Extract the (x, y) coordinate from the center of the cell holding the provided text.  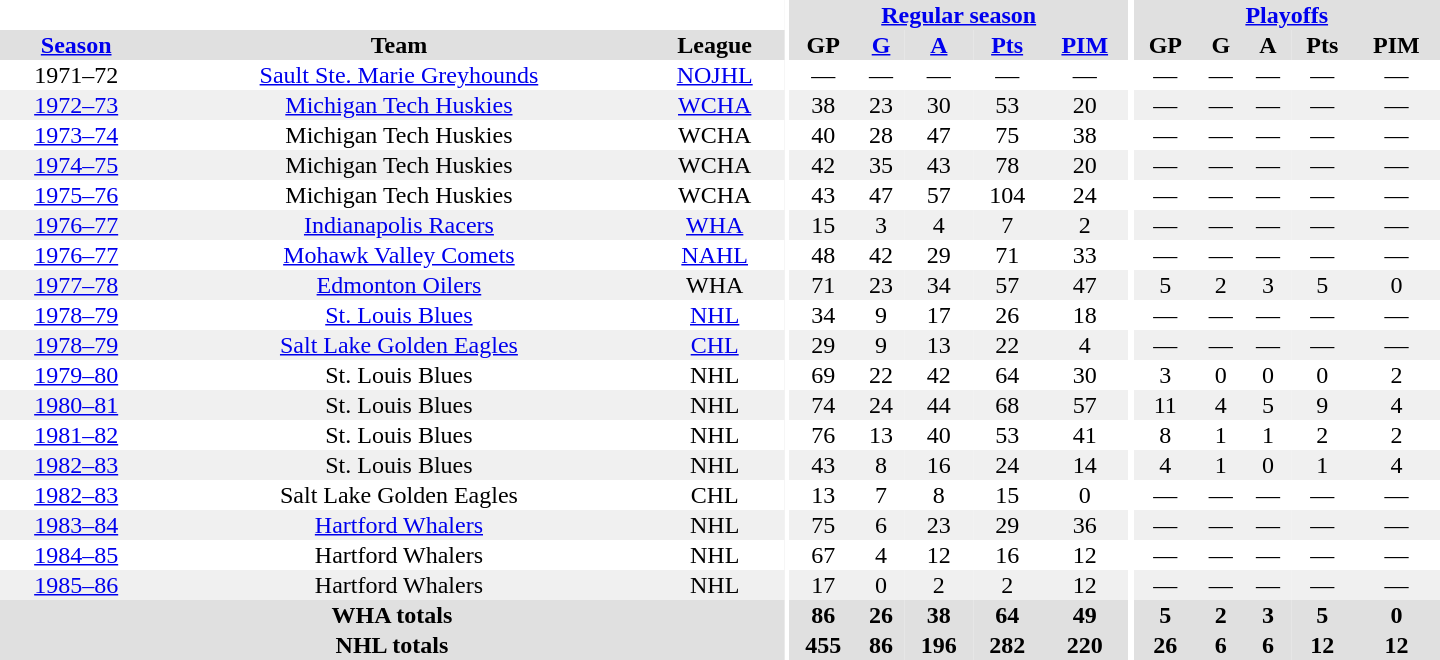
Edmonton Oilers (398, 285)
14 (1084, 465)
1973–74 (76, 135)
1971–72 (76, 75)
Team (398, 45)
49 (1084, 615)
68 (1007, 405)
Mohawk Valley Comets (398, 255)
48 (823, 255)
196 (939, 645)
67 (823, 555)
44 (939, 405)
Season (76, 45)
28 (880, 135)
36 (1084, 525)
1974–75 (76, 165)
1979–80 (76, 375)
282 (1007, 645)
1984–85 (76, 555)
NHL totals (392, 645)
1985–86 (76, 585)
18 (1084, 315)
Regular season (958, 15)
220 (1084, 645)
76 (823, 435)
1972–73 (76, 105)
Playoffs (1286, 15)
Indianapolis Racers (398, 225)
NOJHL (715, 75)
41 (1084, 435)
69 (823, 375)
1980–81 (76, 405)
11 (1165, 405)
104 (1007, 195)
1977–78 (76, 285)
1981–82 (76, 435)
35 (880, 165)
455 (823, 645)
33 (1084, 255)
78 (1007, 165)
WHA totals (392, 615)
74 (823, 405)
1983–84 (76, 525)
1975–76 (76, 195)
NAHL (715, 255)
Sault Ste. Marie Greyhounds (398, 75)
League (715, 45)
